Return the (x, y) coordinate for the center point of the cell that contains the specified text.  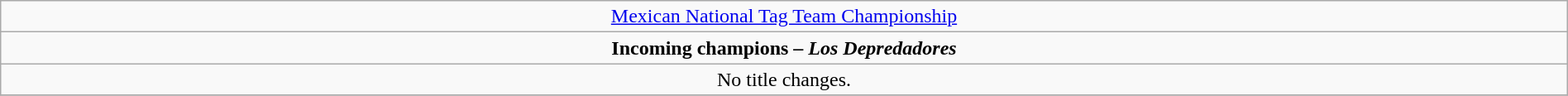
Mexican National Tag Team Championship (784, 17)
Incoming champions – Los Depredadores (784, 48)
No title changes. (784, 79)
